Determine the [X, Y] coordinate at the center of the cell enclosing the given text.  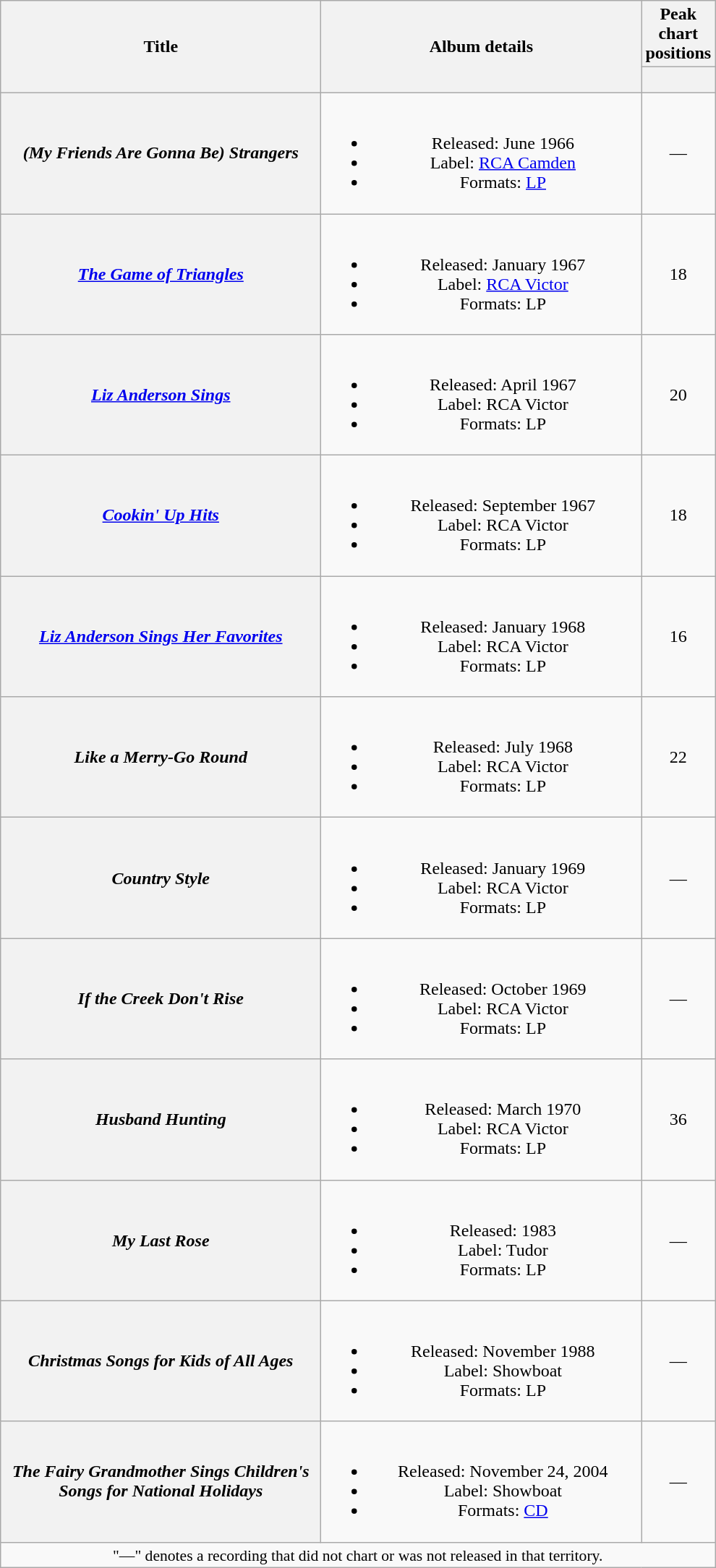
22 [678, 758]
The Game of Triangles [161, 275]
Christmas Songs for Kids of All Ages [161, 1361]
Liz Anderson Sings Her Favorites [161, 636]
Released: January 1967Label: RCA VictorFormats: LP [482, 275]
Released: November 1988Label: ShowboatFormats: LP [482, 1361]
Album details [482, 47]
Released: 1983Label: TudorFormats: LP [482, 1241]
Liz Anderson Sings [161, 395]
Released: April 1967Label: RCA VictorFormats: LP [482, 395]
(My Friends Are Gonna Be) Strangers [161, 153]
Released: July 1968Label: RCA VictorFormats: LP [482, 758]
20 [678, 395]
Cookin' Up Hits [161, 516]
Released: October 1969Label: RCA VictorFormats: LP [482, 999]
My Last Rose [161, 1241]
16 [678, 636]
Husband Hunting [161, 1119]
Country Style [161, 878]
"—" denotes a recording that did not chart or was not released in that territory. [358, 1555]
Released: June 1966Label: RCA CamdenFormats: LP [482, 153]
36 [678, 1119]
Released: November 24, 2004Label: ShowboatFormats: CD [482, 1482]
Released: September 1967Label: RCA VictorFormats: LP [482, 516]
Released: January 1968Label: RCA VictorFormats: LP [482, 636]
Released: March 1970Label: RCA VictorFormats: LP [482, 1119]
Like a Merry-Go Round [161, 758]
If the Creek Don't Rise [161, 999]
Title [161, 47]
Released: January 1969Label: RCA VictorFormats: LP [482, 878]
The Fairy Grandmother Sings Children'sSongs for National Holidays [161, 1482]
Peakchartpositions [678, 34]
